Search for the cell housing the specified text and yield its (x, y) center coordinate. 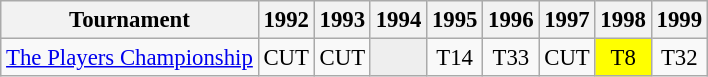
T32 (679, 58)
Tournament (130, 20)
T8 (623, 58)
1996 (511, 20)
1994 (398, 20)
1992 (286, 20)
1997 (567, 20)
1998 (623, 20)
T14 (455, 58)
1993 (342, 20)
The Players Championship (130, 58)
1999 (679, 20)
T33 (511, 58)
1995 (455, 20)
